For the text-containing cell, return its midpoint in (x, y) coordinate format. 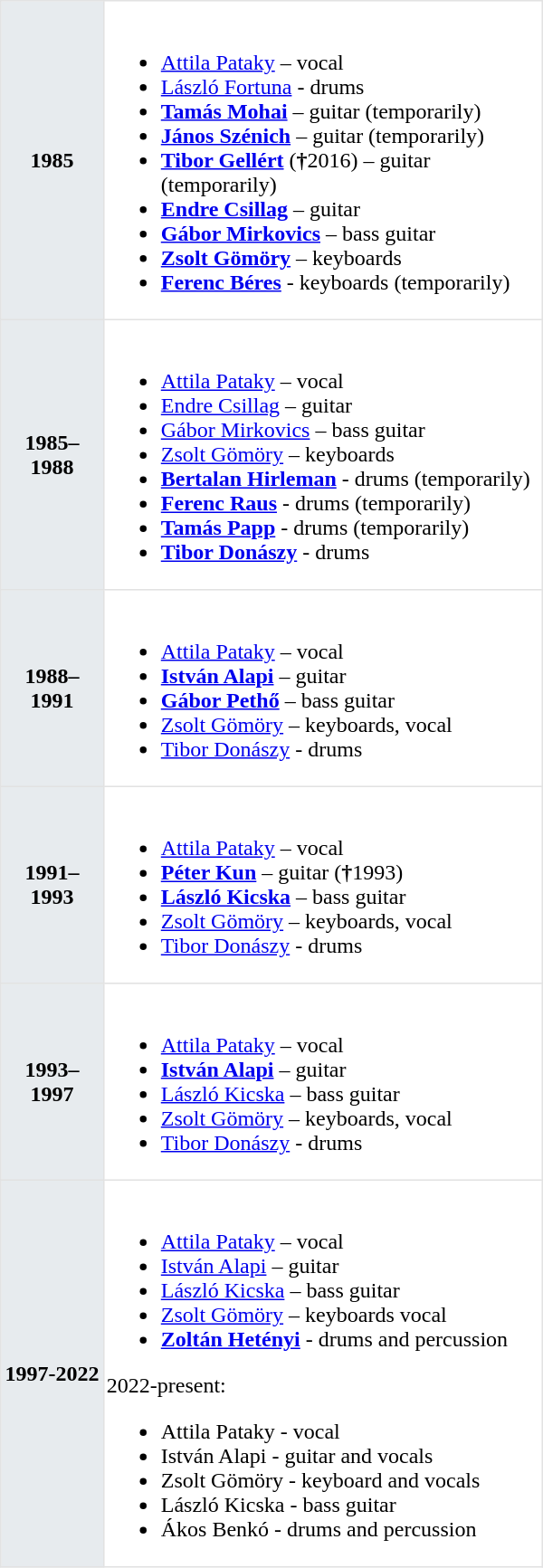
Attila Pataky – vocalIstván Alapi – guitarLászló Kicska – bass guitarZsolt Gömöry – keyboards, vocalTibor Donászy - drums (322, 1082)
1985 (52, 160)
1993–1997 (52, 1082)
1988–1991 (52, 689)
1985–1988 (52, 454)
Attila Pataky – vocalPéter Kun – guitar (†1993)László Kicska – bass guitarZsolt Gömöry – keyboards, vocalTibor Donászy - drums (322, 885)
1991–1993 (52, 885)
1997-2022 (52, 1373)
Attila Pataky – vocalIstván Alapi – guitarGábor Pethő – bass guitarZsolt Gömöry – keyboards, vocalTibor Donászy - drums (322, 689)
